Return [x, y] of the center of cell containing provided text 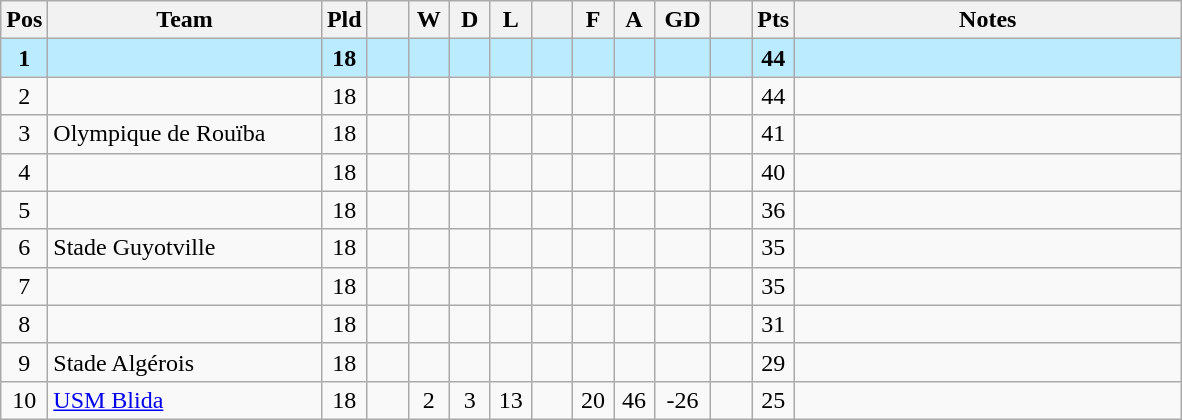
Notes [988, 20]
29 [774, 362]
Team [185, 20]
7 [24, 286]
F [592, 20]
Olympique de Rouïba [185, 134]
20 [592, 400]
9 [24, 362]
L [510, 20]
A [634, 20]
41 [774, 134]
4 [24, 172]
40 [774, 172]
31 [774, 324]
13 [510, 400]
D [470, 20]
GD [683, 20]
8 [24, 324]
1 [24, 58]
Pos [24, 20]
W [428, 20]
25 [774, 400]
Stade Algérois [185, 362]
5 [24, 210]
46 [634, 400]
10 [24, 400]
Pld [344, 20]
-26 [683, 400]
Pts [774, 20]
USM Blida [185, 400]
36 [774, 210]
Stade Guyotville [185, 248]
6 [24, 248]
